Scan for the cell matching the given text and deliver its [x, y] coordinate at center. 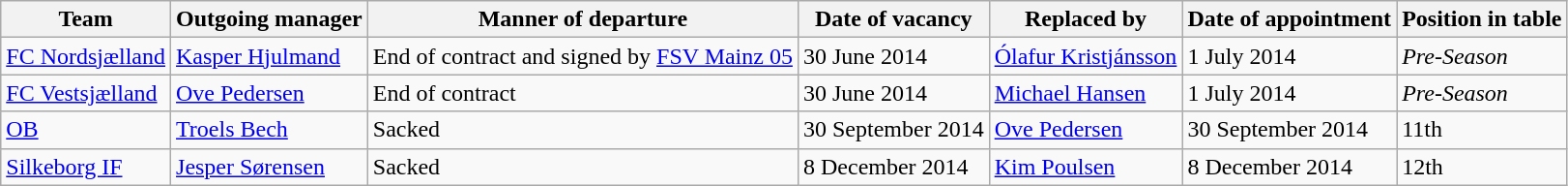
Team [86, 19]
Replaced by [1086, 19]
Silkeborg IF [86, 167]
12th [1482, 167]
11th [1482, 130]
Kim Poulsen [1086, 167]
Manner of departure [582, 19]
Date of vacancy [893, 19]
Jesper Sørensen [270, 167]
FC Nordsjælland [86, 56]
End of contract and signed by FSV Mainz 05 [582, 56]
End of contract [582, 93]
OB [86, 130]
Ólafur Kristjánsson [1086, 56]
Outgoing manager [270, 19]
Michael Hansen [1086, 93]
Position in table [1482, 19]
FC Vestsjælland [86, 93]
Troels Bech [270, 130]
Date of appointment [1290, 19]
Kasper Hjulmand [270, 56]
